Return the (x, y) coordinate for the center point of the cell that contains the specified text.  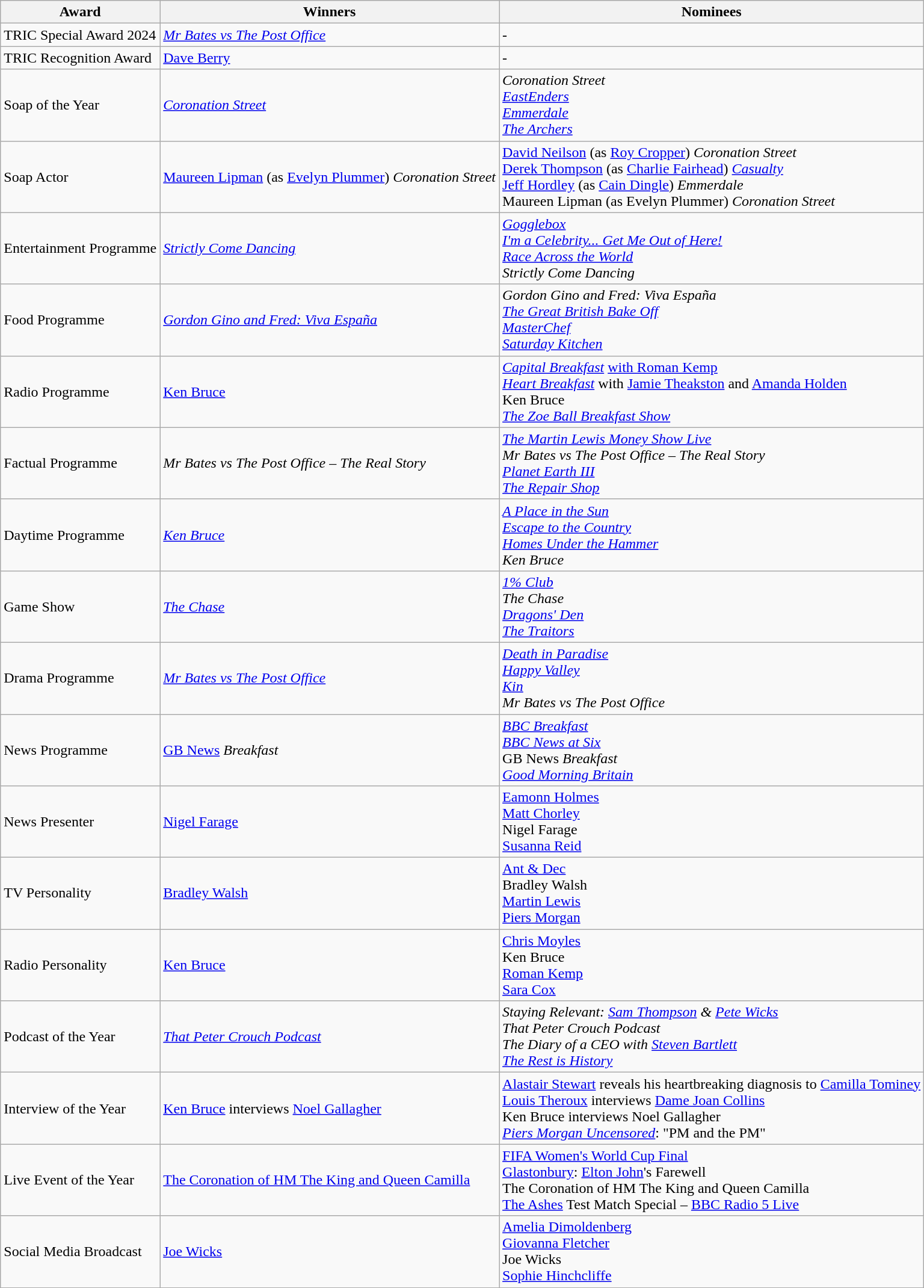
1% ClubThe ChaseDragons' DenThe Traitors (712, 607)
TRIC Special Award 2024 (81, 35)
The Coronation of HM The King and Queen Camilla (330, 1180)
Mr Bates vs The Post Office – The Real Story (330, 463)
Game Show (81, 607)
Amelia DimoldenbergGiovanna FletcherJoe WicksSophie Hinchcliffe (712, 1252)
Winners (330, 12)
A Place in the SunEscape to the CountryHomes Under the HammerKen Bruce (712, 534)
Factual Programme (81, 463)
Coronation StreetEastEndersEmmerdaleThe Archers (712, 105)
Chris MoylesKen BruceRoman KempSara Cox (712, 965)
News Programme (81, 750)
Soap Actor (81, 177)
GB News Breakfast (330, 750)
Soap of the Year (81, 105)
BBC BreakfastBBC News at SixGB News BreakfastGood Morning Britain (712, 750)
Nigel Farage (330, 822)
That Peter Crouch Podcast (330, 1036)
Podcast of the Year (81, 1036)
Entertainment Programme (81, 248)
Ant & DecBradley WalshMartin LewisPiers Morgan (712, 893)
News Presenter (81, 822)
The Chase (330, 607)
Eamonn HolmesMatt ChorleyNigel FarageSusanna Reid (712, 822)
Strictly Come Dancing (330, 248)
Dave Berry (330, 58)
Maureen Lipman (as Evelyn Plummer) Coronation Street (330, 177)
Gordon Gino and Fred: Viva España (330, 320)
Live Event of the Year (81, 1180)
Radio Programme (81, 391)
TV Personality (81, 893)
Ken Bruce interviews Noel Gallagher (330, 1109)
Staying Relevant: Sam Thompson & Pete WicksThat Peter Crouch PodcastThe Diary of a CEO with Steven BartlettThe Rest is History (712, 1036)
Gordon Gino and Fred: Viva EspañaThe Great British Bake OffMasterChefSaturday Kitchen (712, 320)
Daytime Programme (81, 534)
Interview of the Year (81, 1109)
Death in ParadiseHappy ValleyKinMr Bates vs The Post Office (712, 678)
Social Media Broadcast (81, 1252)
TRIC Recognition Award (81, 58)
Capital Breakfast with Roman KempHeart Breakfast with Jamie Theakston and Amanda HoldenKen BruceThe Zoe Ball Breakfast Show (712, 391)
GoggleboxI'm a Celebrity... Get Me Out of Here!Race Across the WorldStrictly Come Dancing (712, 248)
Award (81, 12)
Food Programme (81, 320)
Drama Programme (81, 678)
Bradley Walsh (330, 893)
Joe Wicks (330, 1252)
The Martin Lewis Money Show LiveMr Bates vs The Post Office – The Real StoryPlanet Earth IIIThe Repair Shop (712, 463)
Nominees (712, 12)
Coronation Street (330, 105)
Radio Personality (81, 965)
